Return the [X, Y] coordinate for the center point of the cell that contains the specified text.  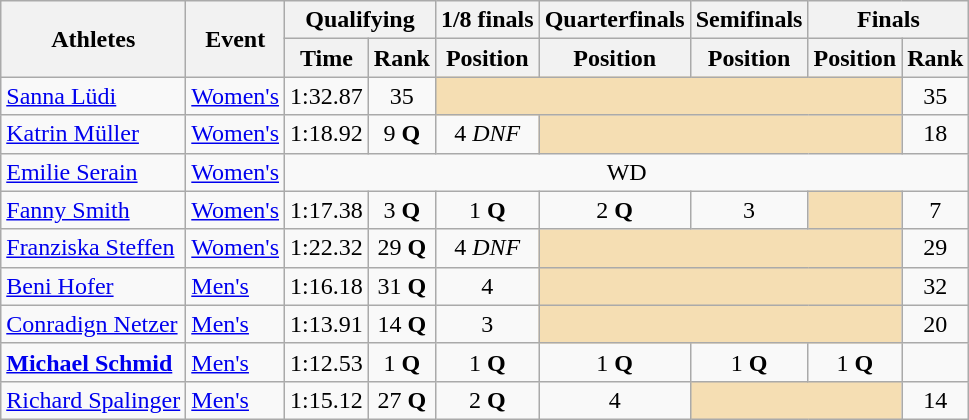
29 Q [402, 248]
Semifinals [749, 20]
Qualifying [360, 20]
Franziska Steffen [94, 248]
1:16.18 [327, 286]
7 [936, 210]
Beni Hofer [94, 286]
Time [327, 58]
WD [627, 172]
1:15.12 [327, 400]
20 [936, 324]
Richard Spalinger [94, 400]
32 [936, 286]
Michael Schmid [94, 362]
Sanna Lüdi [94, 96]
Conradign Netzer [94, 324]
18 [936, 134]
3 Q [402, 210]
27 Q [402, 400]
31 Q [402, 286]
1:18.92 [327, 134]
Katrin Müller [94, 134]
Event [236, 39]
Quarterfinals [614, 20]
14 [936, 400]
9 Q [402, 134]
1:22.32 [327, 248]
1:12.53 [327, 362]
14 Q [402, 324]
29 [936, 248]
Athletes [94, 39]
1/8 finals [487, 20]
Emilie Serain [94, 172]
1:17.38 [327, 210]
1:32.87 [327, 96]
Finals [888, 20]
Fanny Smith [94, 210]
1:13.91 [327, 324]
